Return [X, Y] of the center of cell containing provided text 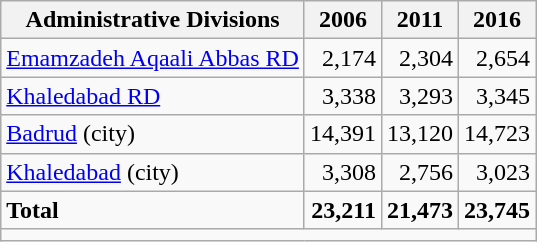
23,211 [342, 210]
14,723 [498, 134]
Administrative Divisions [153, 20]
Emamzadeh Aqaali Abbas RD [153, 58]
3,338 [342, 96]
3,308 [342, 172]
Khaledabad (city) [153, 172]
2,654 [498, 58]
14,391 [342, 134]
23,745 [498, 210]
3,023 [498, 172]
Khaledabad RD [153, 96]
2,174 [342, 58]
21,473 [420, 210]
2011 [420, 20]
Badrud (city) [153, 134]
2,756 [420, 172]
Total [153, 210]
2006 [342, 20]
2016 [498, 20]
2,304 [420, 58]
13,120 [420, 134]
3,345 [498, 96]
3,293 [420, 96]
